From the cell containing the given text, extract its center point as [X, Y] coordinate. 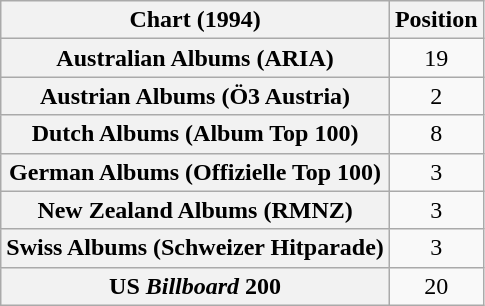
2 [436, 96]
German Albums (Offizielle Top 100) [196, 172]
Australian Albums (ARIA) [196, 58]
Chart (1994) [196, 20]
US Billboard 200 [196, 286]
19 [436, 58]
New Zealand Albums (RMNZ) [196, 210]
Position [436, 20]
Dutch Albums (Album Top 100) [196, 134]
8 [436, 134]
20 [436, 286]
Austrian Albums (Ö3 Austria) [196, 96]
Swiss Albums (Schweizer Hitparade) [196, 248]
